Detect which cell encompasses the target text, then output its [x, y] center coordinate. 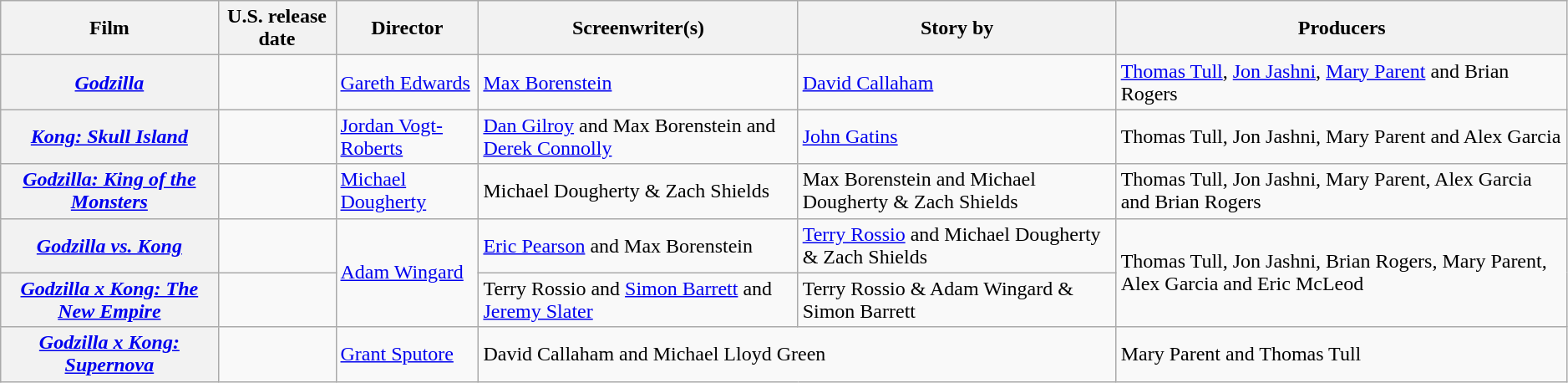
U.S. release date [277, 28]
Terry Rossio & Adam Wingard & Simon Barrett [957, 299]
Gareth Edwards [408, 82]
Godzilla vs. Kong [109, 246]
Michael Dougherty & Zach Shields [638, 191]
Terry Rossio and Michael Dougherty & Zach Shields [957, 246]
Thomas Tull, Jon Jashni, Mary Parent and Alex Garcia [1342, 137]
Thomas Tull, Jon Jashni, Mary Parent, Alex Garcia and Brian Rogers [1342, 191]
Godzilla [109, 82]
Producers [1342, 28]
Thomas Tull, Jon Jashni, Mary Parent and Brian Rogers [1342, 82]
Godzilla x Kong: Supernova [109, 355]
David Callaham [957, 82]
Thomas Tull, Jon Jashni, Brian Rogers, Mary Parent, Alex Garcia and Eric McLeod [1342, 273]
Max Borenstein [638, 82]
David Callaham and Michael Lloyd Green [797, 355]
Jordan Vogt-Roberts [408, 137]
Director [408, 28]
Kong: Skull Island [109, 137]
Max Borenstein and Michael Dougherty & Zach Shields [957, 191]
Eric Pearson and Max Borenstein [638, 246]
Terry Rossio and Simon Barrett and Jeremy Slater [638, 299]
Michael Dougherty [408, 191]
Adam Wingard [408, 273]
Grant Sputore [408, 355]
Dan Gilroy and Max Borenstein and Derek Connolly [638, 137]
Godzilla: King of the Monsters [109, 191]
Mary Parent and Thomas Tull [1342, 355]
Story by [957, 28]
Film [109, 28]
John Gatins [957, 137]
Godzilla x Kong: The New Empire [109, 299]
Screenwriter(s) [638, 28]
